Detect which cell encompasses the target text, then output its (X, Y) center coordinate. 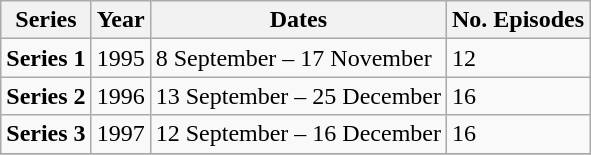
Series 1 (46, 58)
1995 (120, 58)
Dates (298, 20)
Series 2 (46, 96)
No. Episodes (518, 20)
Series 3 (46, 134)
Series (46, 20)
8 September – 17 November (298, 58)
12 (518, 58)
1997 (120, 134)
12 September – 16 December (298, 134)
13 September – 25 December (298, 96)
1996 (120, 96)
Year (120, 20)
